Scan for the cell matching the given text and deliver its (X, Y) coordinate at center. 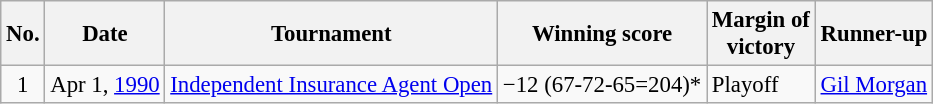
Playoff (762, 85)
Gil Morgan (874, 85)
Winning score (602, 34)
Tournament (332, 34)
1 (23, 85)
Runner-up (874, 34)
Independent Insurance Agent Open (332, 85)
−12 (67-72-65=204)* (602, 85)
No. (23, 34)
Date (105, 34)
Apr 1, 1990 (105, 85)
Margin ofvictory (762, 34)
